Find where the given text appears and provide that cell's center as [x, y] coordinate. 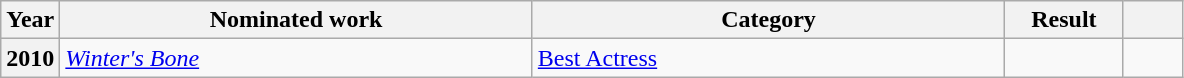
Result [1064, 20]
Category [768, 20]
Best Actress [768, 58]
Winter's Bone [296, 58]
Nominated work [296, 20]
Year [30, 20]
2010 [30, 58]
